Find where the given text appears and provide that cell's center as [X, Y] coordinate. 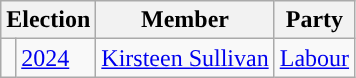
Labour [314, 58]
Kirsteen Sullivan [185, 58]
Election [48, 20]
Member [185, 20]
2024 [56, 58]
Party [314, 20]
